Find where the given text appears and provide that cell's center as (X, Y) coordinate. 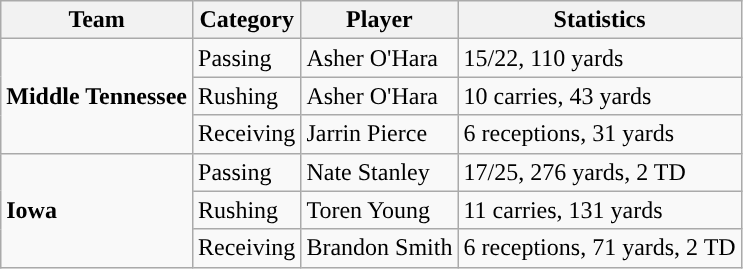
6 receptions, 31 yards (600, 134)
Middle Tennessee (97, 96)
Category (247, 20)
10 carries, 43 yards (600, 96)
6 receptions, 71 yards, 2 TD (600, 248)
Statistics (600, 20)
11 carries, 131 yards (600, 210)
Nate Stanley (380, 172)
Player (380, 20)
Jarrin Pierce (380, 134)
Toren Young (380, 210)
Brandon Smith (380, 248)
17/25, 276 yards, 2 TD (600, 172)
Iowa (97, 210)
Team (97, 20)
15/22, 110 yards (600, 58)
